For the text-containing cell, return its midpoint in (x, y) coordinate format. 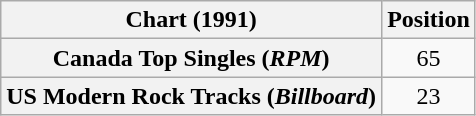
Position (429, 20)
65 (429, 58)
Canada Top Singles (RPM) (192, 58)
US Modern Rock Tracks (Billboard) (192, 96)
Chart (1991) (192, 20)
23 (429, 96)
